Return [x, y] of the center of cell containing provided text 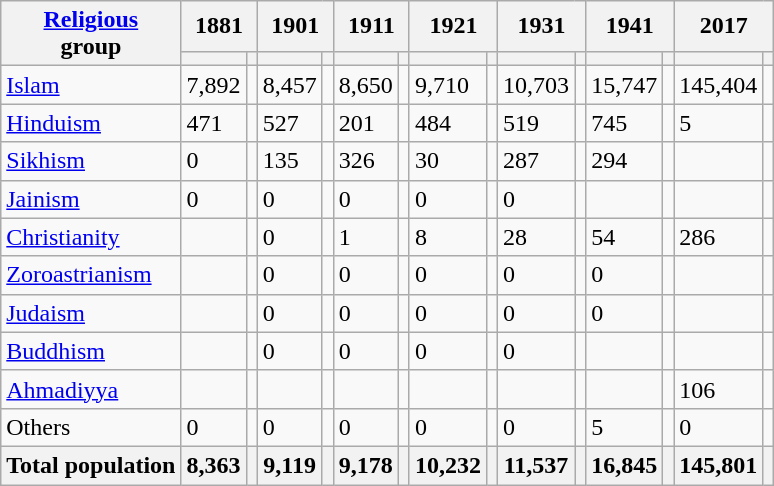
745 [624, 123]
9,178 [366, 465]
145,801 [718, 465]
1 [366, 237]
Islam [91, 85]
16,845 [624, 465]
Religiousgroup [91, 34]
7,892 [214, 85]
Ahmadiyya [91, 389]
527 [290, 123]
519 [536, 123]
15,747 [624, 85]
10,703 [536, 85]
294 [624, 161]
Christianity [91, 237]
9,710 [448, 85]
54 [624, 237]
286 [718, 237]
Judaism [91, 313]
10,232 [448, 465]
Jainism [91, 199]
9,119 [290, 465]
1931 [542, 26]
201 [366, 123]
2017 [724, 26]
Hinduism [91, 123]
484 [448, 123]
1901 [295, 26]
8,650 [366, 85]
Zoroastrianism [91, 275]
1941 [630, 26]
287 [536, 161]
8,457 [290, 85]
28 [536, 237]
30 [448, 161]
Others [91, 427]
8 [448, 237]
145,404 [718, 85]
Sikhism [91, 161]
Buddhism [91, 351]
135 [290, 161]
106 [718, 389]
11,537 [536, 465]
1921 [453, 26]
326 [366, 161]
471 [214, 123]
1911 [371, 26]
1881 [219, 26]
Total population [91, 465]
8,363 [214, 465]
